Search for the cell housing the specified text and yield its (X, Y) center coordinate. 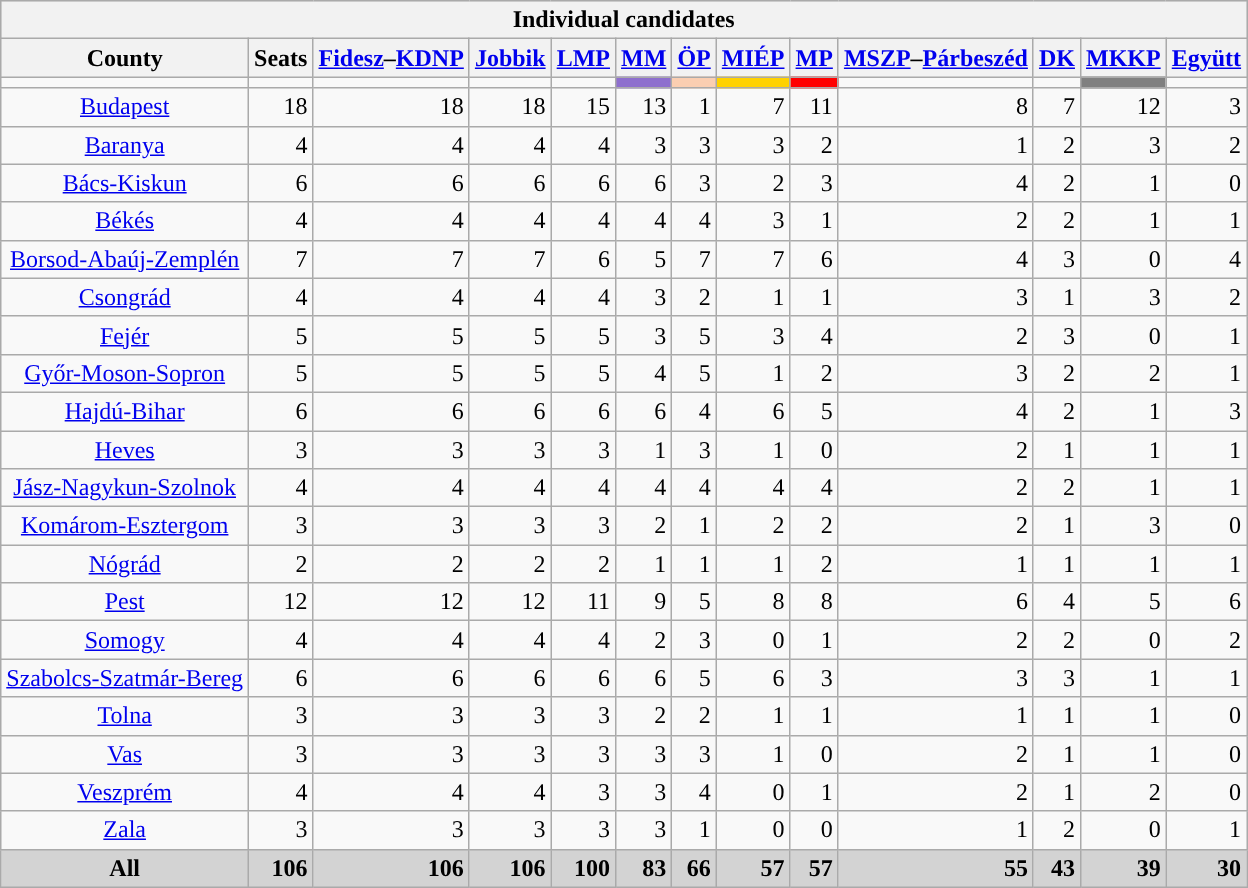
MKKP (1123, 58)
MIÉP (753, 58)
Vas (125, 754)
Jász-Nagykun-Szolnok (125, 488)
Seats (281, 58)
LMP (583, 58)
Budapest (125, 107)
Tolna (125, 716)
13 (644, 107)
Individual candidates (624, 20)
Somogy (125, 640)
Fidesz–KDNP (391, 58)
Fejér (125, 335)
Nógrád (125, 564)
Szabolcs-Szatmár-Bereg (125, 678)
9 (644, 602)
Jobbik (510, 58)
DK (1056, 58)
Hajdú-Bihar (125, 411)
100 (583, 868)
Együtt (1206, 58)
Veszprém (125, 792)
55 (936, 868)
MP (814, 58)
Baranya (125, 145)
Komárom-Esztergom (125, 526)
43 (1056, 868)
39 (1123, 868)
MM (644, 58)
Békés (125, 221)
83 (644, 868)
County (125, 58)
15 (583, 107)
30 (1206, 868)
All (125, 868)
Heves (125, 449)
66 (694, 868)
Zala (125, 830)
Borsod-Abaúj-Zemplén (125, 259)
MSZP–Párbeszéd (936, 58)
Győr-Moson-Sopron (125, 373)
Bács-Kiskun (125, 183)
Pest (125, 602)
Csongrád (125, 297)
ÖP (694, 58)
